Find where the given text appears and provide that cell's center as [X, Y] coordinate. 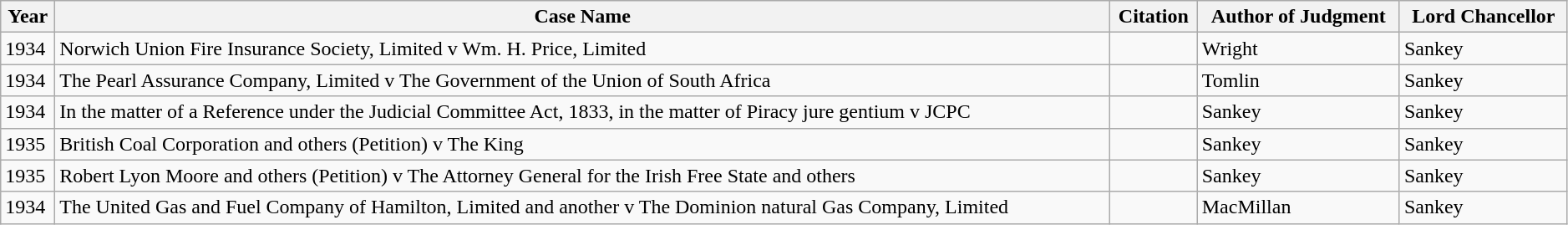
Case Name [583, 17]
MacMillan [1298, 207]
Norwich Union Fire Insurance Society, Limited v Wm. H. Price, Limited [583, 49]
In the matter of a Reference under the Judicial Committee Act, 1833, in the matter of Piracy jure gentium v JCPC [583, 112]
Citation [1154, 17]
Robert Lyon Moore and others (Petition) v The Attorney General for the Irish Free State and others [583, 176]
The Pearl Assurance Company, Limited v The Government of the Union of South Africa [583, 80]
Lord Chancellor [1484, 17]
British Coal Corporation and others (Petition) v The King [583, 144]
Year [28, 17]
Author of Judgment [1298, 17]
Wright [1298, 49]
Tomlin [1298, 80]
The United Gas and Fuel Company of Hamilton, Limited and another v The Dominion natural Gas Company, Limited [583, 207]
